Return (X, Y) of the center of cell containing provided text 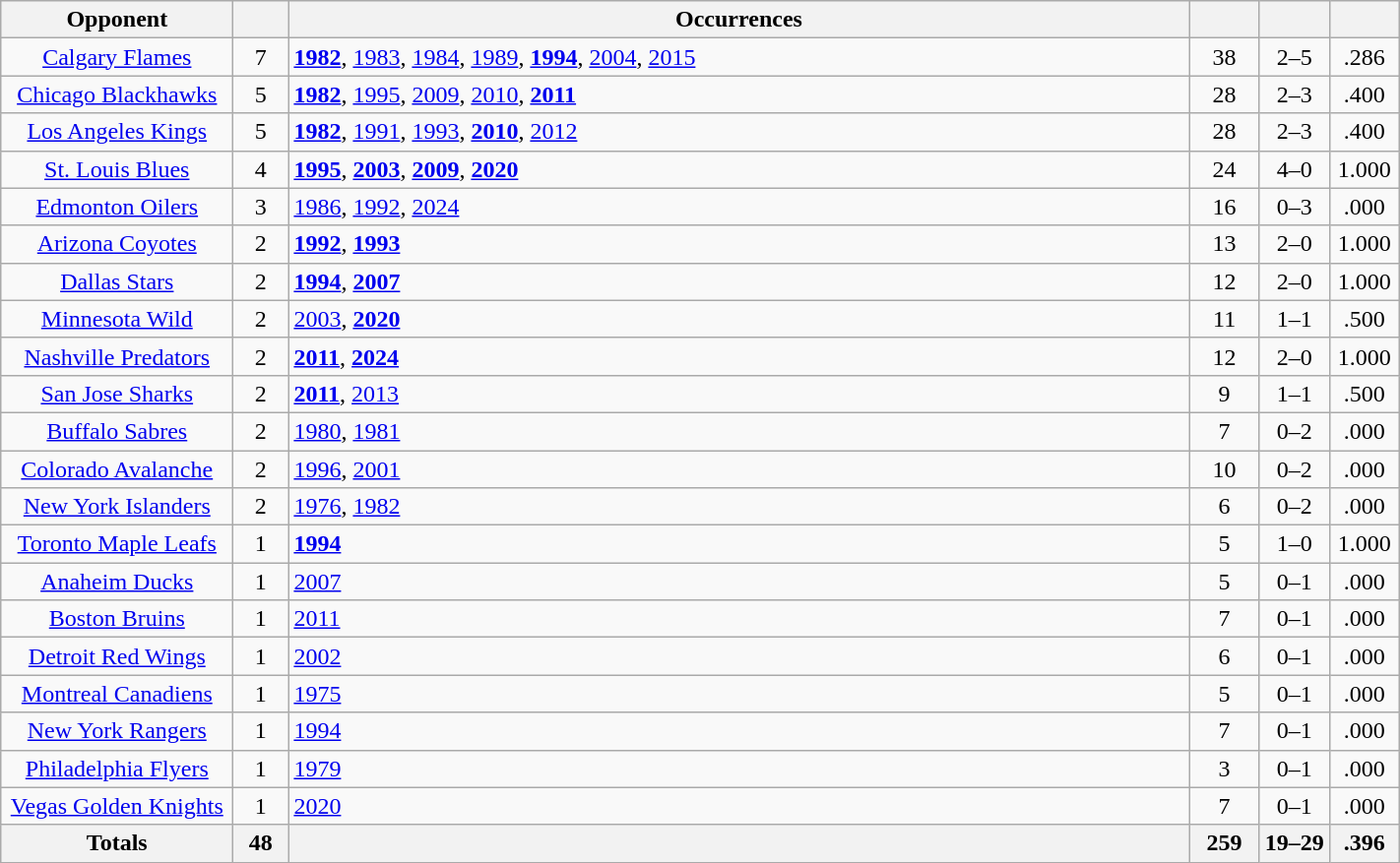
48 (261, 843)
San Jose Sharks (117, 394)
Calgary Flames (117, 57)
Edmonton Oilers (117, 207)
11 (1225, 319)
1–0 (1294, 544)
16 (1225, 207)
Nashville Predators (117, 356)
2020 (738, 806)
Totals (117, 843)
New York Islanders (117, 507)
Buffalo Sabres (117, 431)
2003, 2020 (738, 319)
1982, 1983, 1984, 1989, 1994, 2004, 2015 (738, 57)
Occurrences (738, 20)
38 (1225, 57)
0–3 (1294, 207)
2007 (738, 582)
1982, 1995, 2009, 2010, 2011 (738, 94)
4–0 (1294, 169)
Montreal Canadiens (117, 694)
1976, 1982 (738, 507)
Los Angeles Kings (117, 132)
Chicago Blackhawks (117, 94)
New York Rangers (117, 731)
St. Louis Blues (117, 169)
Toronto Maple Leafs (117, 544)
2011, 2024 (738, 356)
13 (1225, 244)
Anaheim Ducks (117, 582)
Dallas Stars (117, 281)
Colorado Avalanche (117, 469)
Arizona Coyotes (117, 244)
259 (1225, 843)
Minnesota Wild (117, 319)
9 (1225, 394)
1975 (738, 694)
Boston Bruins (117, 619)
2011, 2013 (738, 394)
4 (261, 169)
1986, 1992, 2024 (738, 207)
2002 (738, 656)
.286 (1365, 57)
Opponent (117, 20)
1980, 1981 (738, 431)
Vegas Golden Knights (117, 806)
1979 (738, 769)
2011 (738, 619)
1982, 1991, 1993, 2010, 2012 (738, 132)
1995, 2003, 2009, 2020 (738, 169)
10 (1225, 469)
19–29 (1294, 843)
Philadelphia Flyers (117, 769)
1994, 2007 (738, 281)
24 (1225, 169)
Detroit Red Wings (117, 656)
.396 (1365, 843)
2–5 (1294, 57)
1996, 2001 (738, 469)
1992, 1993 (738, 244)
